Search for the cell housing the specified text and yield its [X, Y] center coordinate. 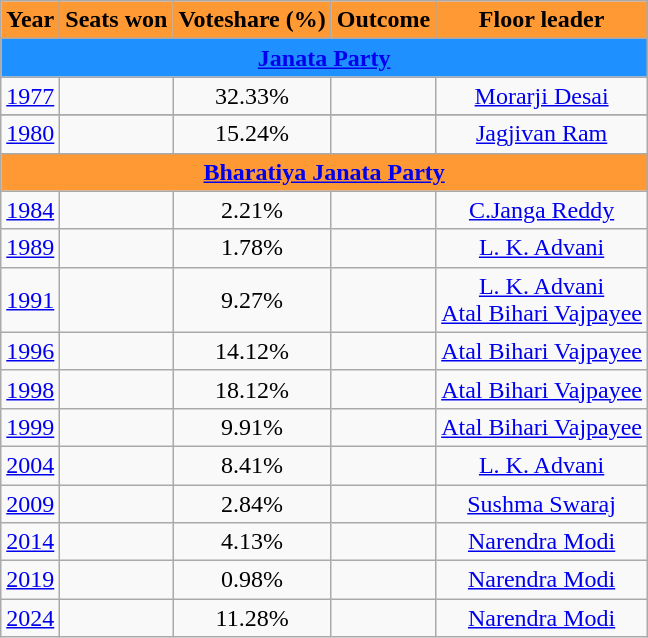
Year [30, 20]
1.78% [252, 248]
15.24% [252, 134]
L. K. AdvaniAtal Bihari Vajpayee [542, 300]
Morarji Desai [542, 96]
Outcome [383, 20]
0.98% [252, 580]
2.21% [252, 210]
18.12% [252, 389]
1996 [30, 351]
Floor leader [542, 20]
2004 [30, 465]
9.27% [252, 300]
1999 [30, 427]
2019 [30, 580]
Voteshare (%) [252, 20]
2.84% [252, 503]
Janata Party [324, 58]
14.12% [252, 351]
8.41% [252, 465]
2014 [30, 542]
4.13% [252, 542]
1984 [30, 210]
Bharatiya Janata Party [324, 172]
1980 [30, 134]
9.91% [252, 427]
1989 [30, 248]
32.33% [252, 96]
C.Janga Reddy [542, 210]
11.28% [252, 618]
Jagjivan Ram [542, 134]
2024 [30, 618]
Sushma Swaraj [542, 503]
Seats won [116, 20]
1998 [30, 389]
1977 [30, 96]
2009 [30, 503]
1991 [30, 300]
